Return (X, Y) of the center of cell containing provided text 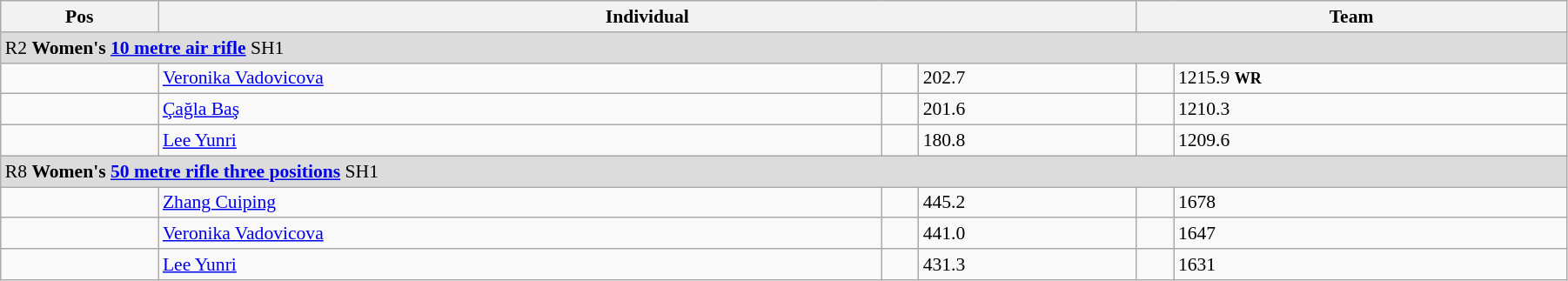
180.8 (1028, 141)
431.3 (1028, 264)
Çağla Baş (520, 110)
445.2 (1028, 203)
1215.9 WR (1370, 78)
1631 (1370, 264)
Team (1352, 17)
201.6 (1028, 110)
1210.3 (1370, 110)
R2 Women's 10 metre air rifle SH1 (784, 48)
Pos (80, 17)
441.0 (1028, 234)
Zhang Cuiping (520, 203)
R8 Women's 50 metre rifle three positions SH1 (784, 171)
1678 (1370, 203)
Individual (647, 17)
1647 (1370, 234)
202.7 (1028, 78)
1209.6 (1370, 141)
